Find where the given text appears and provide that cell's center as (X, Y) coordinate. 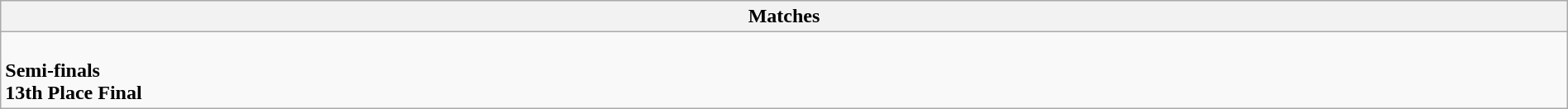
Matches (784, 17)
Semi-finals 13th Place Final (784, 70)
